Return [X, Y] of the center of cell containing provided text 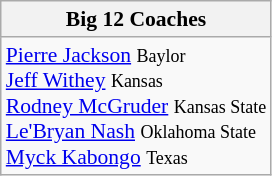
Big 12 Coaches [136, 19]
Pierre Jackson BaylorJeff Withey KansasRodney McGruder Kansas StateLe'Bryan Nash Oklahoma StateMyck Kabongo Texas [136, 106]
